Pinpoint the cell where the given text exists, returning its [X, Y] midpoint coordinate. 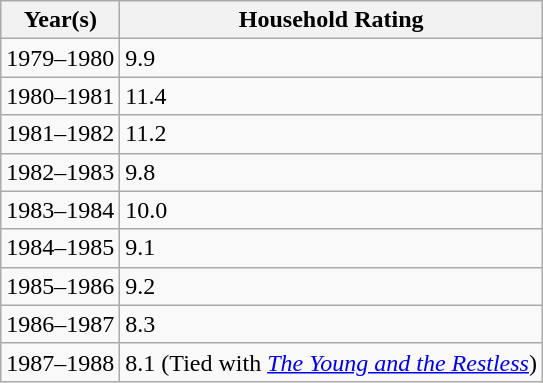
Year(s) [60, 20]
1979–1980 [60, 58]
1985–1986 [60, 286]
1983–1984 [60, 210]
9.1 [332, 248]
11.2 [332, 134]
8.3 [332, 324]
9.8 [332, 172]
1980–1981 [60, 96]
Household Rating [332, 20]
1984–1985 [60, 248]
1981–1982 [60, 134]
11.4 [332, 96]
1982–1983 [60, 172]
9.9 [332, 58]
8.1 (Tied with The Young and the Restless) [332, 362]
1986–1987 [60, 324]
10.0 [332, 210]
1987–1988 [60, 362]
9.2 [332, 286]
